Search for the cell housing the specified text and yield its [X, Y] center coordinate. 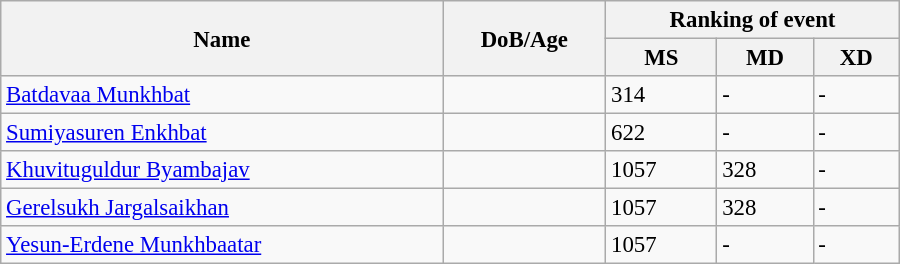
Batdavaa Munkhbat [222, 95]
Name [222, 38]
XD [856, 58]
MS [662, 58]
622 [662, 133]
Yesun-Erdene Munkhbaatar [222, 245]
314 [662, 95]
Khuvituguldur Byambajav [222, 170]
Gerelsukh Jargalsaikhan [222, 208]
Sumiyasuren Enkhbat [222, 133]
DoB/Age [524, 38]
Ranking of event [752, 20]
MD [765, 58]
